Locate the cell with the specified text and output its (X, Y) center coordinate. 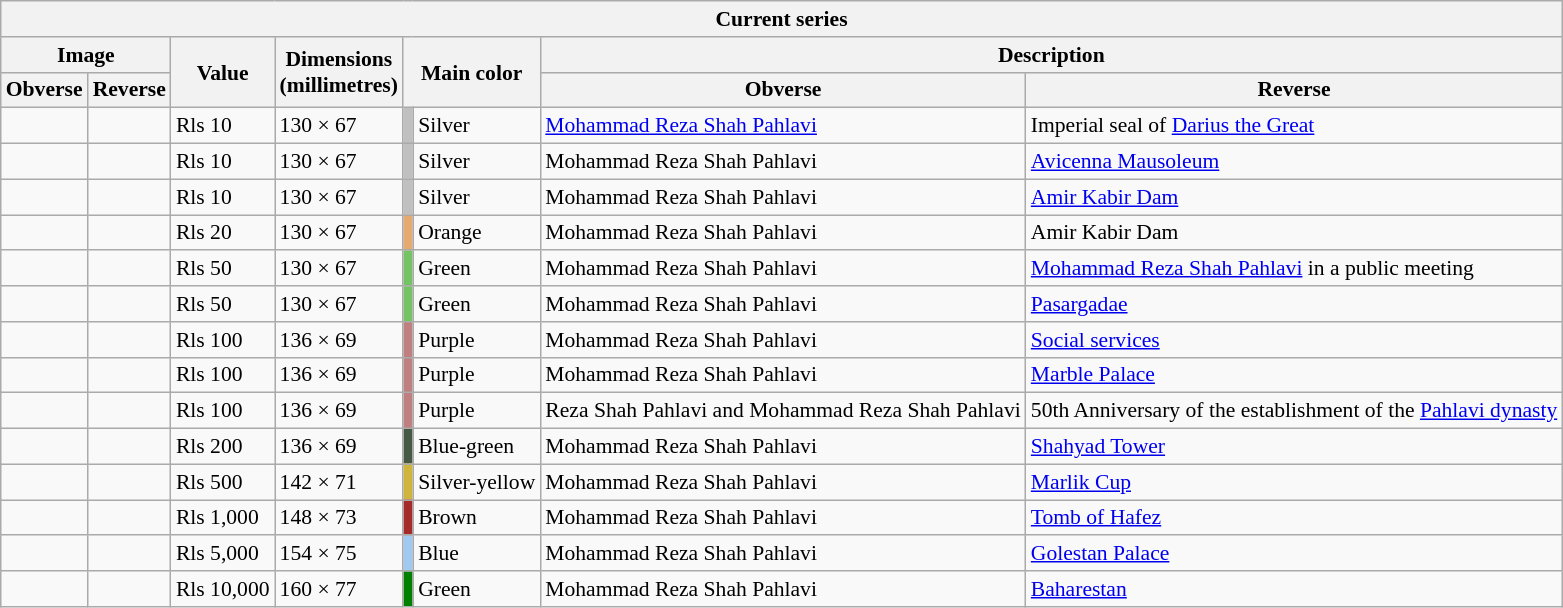
Rls 10,000 (223, 589)
Blue (476, 554)
Rls 1,000 (223, 518)
Blue-green (476, 447)
148 × 73 (339, 518)
Dimensions(millimetres) (339, 72)
Baharestan (1294, 589)
Social services (1294, 340)
Reza Shah Pahlavi and Mohammad Reza Shah Pahlavi (783, 411)
Description (1051, 55)
Main color (472, 72)
154 × 75 (339, 554)
160 × 77 (339, 589)
Rls 5,000 (223, 554)
Tomb of Hafez (1294, 518)
Pasargadae (1294, 304)
Orange (476, 233)
Rls 500 (223, 482)
Current series (782, 19)
Avicenna Mausoleum (1294, 162)
Marble Palace (1294, 375)
Marlik Cup (1294, 482)
Value (223, 72)
Image (86, 55)
Silver-yellow (476, 482)
Rls 20 (223, 233)
Brown (476, 518)
Shahyad Tower (1294, 447)
142 × 71 (339, 482)
50th Anniversary of the establishment of the Pahlavi dynasty (1294, 411)
Rls 200 (223, 447)
Mohammad Reza Shah Pahlavi in a public meeting (1294, 269)
Imperial seal of Darius the Great (1294, 126)
Golestan Palace (1294, 554)
